Extract the [X, Y] coordinate from the center of the cell holding the provided text.  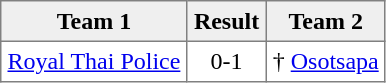
Royal Thai Police [94, 61]
Result [226, 21]
† Osotsapa [326, 61]
Team 1 [94, 21]
Team 2 [326, 21]
0-1 [226, 61]
